From the cell containing the given text, extract its center point as [X, Y] coordinate. 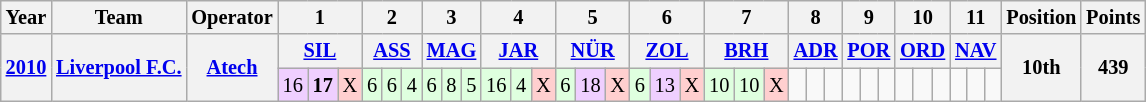
ASS [392, 51]
17 [323, 85]
Operator [232, 17]
NAV [976, 51]
13 [665, 85]
439 [1113, 68]
11 [976, 17]
NÜR [593, 51]
10th [1041, 68]
JAR [518, 51]
Year [26, 17]
Position [1041, 17]
Team [118, 17]
3 [452, 17]
9 [868, 17]
2010 [26, 68]
18 [590, 85]
BRH [746, 51]
ZOL [667, 51]
ADR [816, 51]
Liverpool F.C. [118, 68]
2 [392, 17]
MAG [452, 51]
POR [868, 51]
Points [1113, 17]
SIL [320, 51]
1 [320, 17]
Atech [232, 68]
ORD [922, 51]
7 [746, 17]
